Capture the cell that displays the provided text and extract its (X, Y) central coordinate. 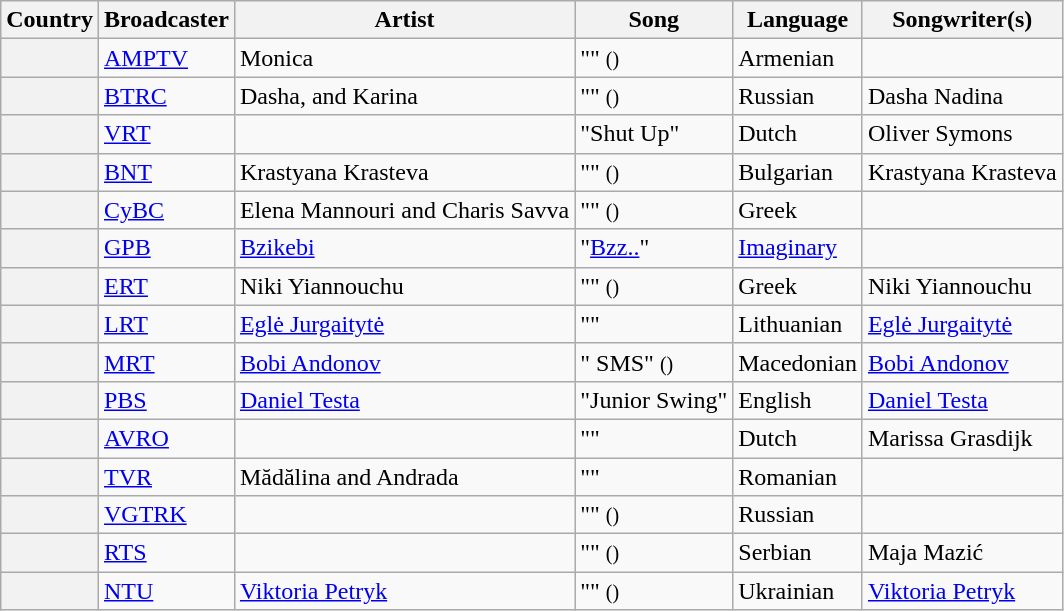
"Shut Up" (654, 134)
VGTRK (166, 515)
Elena Mannouri and Charis Savva (404, 210)
Monica (404, 58)
CyBC (166, 210)
Macedonian (798, 362)
Lithuanian (798, 324)
Artist (404, 20)
Songwriter(s) (962, 20)
Serbian (798, 553)
"Junior Swing" (654, 400)
GPB (166, 248)
BNT (166, 172)
"Bzz.." (654, 248)
Imaginary (798, 248)
" SMS" () (654, 362)
Romanian (798, 477)
Country (50, 20)
MRT (166, 362)
RTS (166, 553)
Armenian (798, 58)
Dasha, and Karina (404, 96)
Oliver Symons (962, 134)
Bulgarian (798, 172)
TVR (166, 477)
Dasha Nadina (962, 96)
Song (654, 20)
Ukrainian (798, 591)
AVRO (166, 438)
Marissa Grasdijk (962, 438)
Broadcaster (166, 20)
ERT (166, 286)
Language (798, 20)
LRT (166, 324)
BTRC (166, 96)
PBS (166, 400)
Mădălina and Andrada (404, 477)
Bzikebi (404, 248)
AMPTV (166, 58)
VRT (166, 134)
Maja Mazić (962, 553)
NTU (166, 591)
English (798, 400)
